Identify which cell holds the provided text, then report its [x, y] central coordinate. 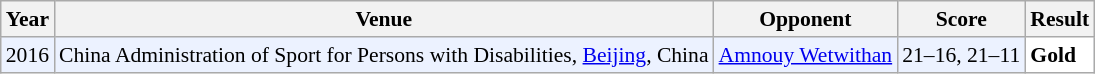
Amnouy Wetwithan [806, 55]
Result [1060, 19]
21–16, 21–11 [961, 55]
China Administration of Sport for Persons with Disabilities, Beijing, China [384, 55]
2016 [28, 55]
Score [961, 19]
Opponent [806, 19]
Venue [384, 19]
Gold [1060, 55]
Year [28, 19]
